Return [X, Y] of the center of cell containing provided text 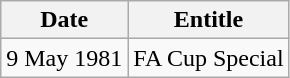
Date [64, 20]
Entitle [208, 20]
FA Cup Special [208, 58]
9 May 1981 [64, 58]
